Output the [X, Y] coordinate of the center of the cell containing the given text.  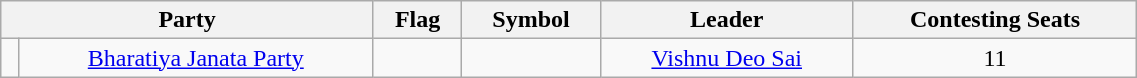
Vishnu Deo Sai [726, 58]
Bharatiya Janata Party [196, 58]
Flag [417, 20]
Leader [726, 20]
Symbol [531, 20]
Contesting Seats [995, 20]
Party [188, 20]
11 [995, 58]
